Capture the cell that displays the provided text and extract its [X, Y] central coordinate. 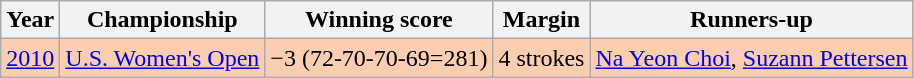
Margin [542, 20]
Na Yeon Choi, Suzann Pettersen [752, 58]
Runners-up [752, 20]
4 strokes [542, 58]
−3 (72-70-70-69=281) [379, 58]
Championship [162, 20]
Year [30, 20]
2010 [30, 58]
Winning score [379, 20]
U.S. Women's Open [162, 58]
